Output the (X, Y) coordinate of the center of the cell containing the given text.  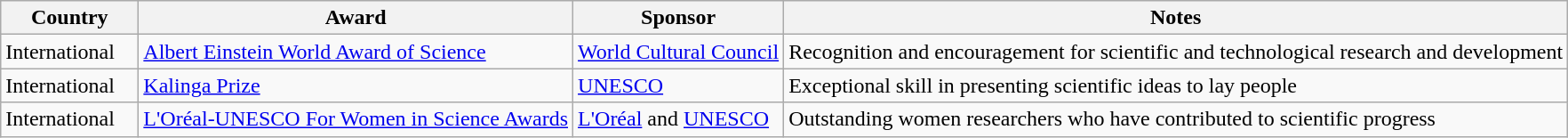
L'Oréal and UNESCO (679, 119)
World Cultural Council (679, 52)
L'Oréal-UNESCO For Women in Science Awards (356, 119)
Kalinga Prize (356, 85)
Recognition and encouragement for scientific and technological research and development (1176, 52)
Sponsor (679, 18)
Country (69, 18)
Notes (1176, 18)
Exceptional skill in presenting scientific ideas to lay people (1176, 85)
UNESCO (679, 85)
Albert Einstein World Award of Science (356, 52)
Outstanding women researchers who have contributed to scientific progress (1176, 119)
Award (356, 18)
